Return the (x, y) coordinate for the center point of the cell that contains the specified text.  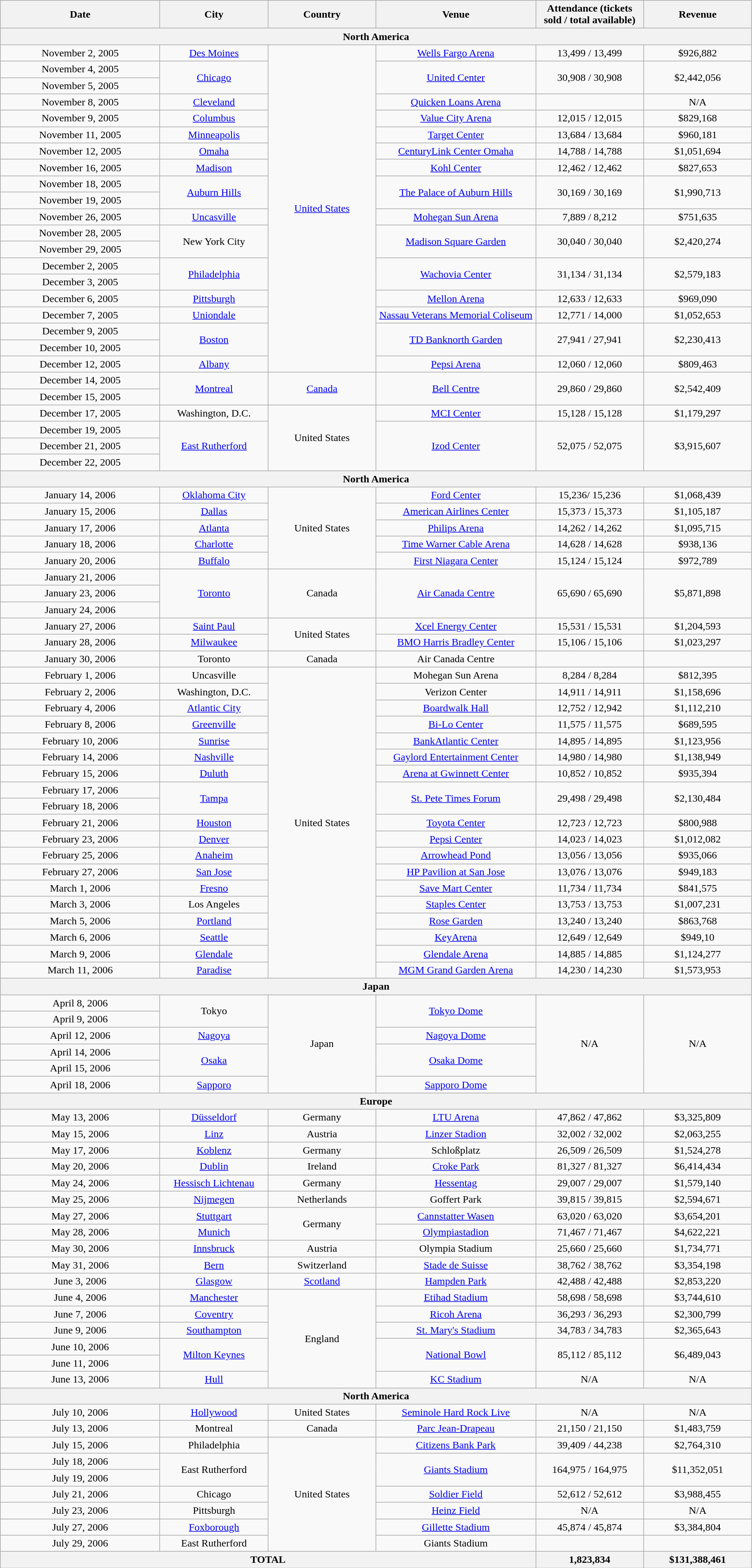
$1,095,715 (698, 528)
November 9, 2005 (80, 118)
$3,384,804 (698, 1527)
Arena at Gwinnett Center (456, 774)
May 20, 2006 (80, 1167)
Denver (214, 839)
$4,622,221 (698, 1232)
11,575 / 11,575 (589, 724)
December 2, 2005 (80, 266)
Staples Center (456, 904)
February 8, 2006 (80, 724)
February 10, 2006 (80, 741)
December 10, 2005 (80, 348)
36,293 / 36,293 (589, 1314)
Izod Center (456, 446)
47,862 / 47,862 (589, 1117)
$2,300,799 (698, 1314)
January 24, 2006 (80, 610)
December 14, 2005 (80, 380)
April 12, 2006 (80, 1036)
February 23, 2006 (80, 839)
$863,768 (698, 921)
Houston (214, 823)
Madison Square Garden (456, 241)
Coventry (214, 1314)
February 18, 2006 (80, 806)
$1,023,297 (698, 642)
29,860 / 29,860 (589, 389)
Venue (456, 15)
St. Mary's Stadium (456, 1330)
December 22, 2005 (80, 462)
12,015 / 12,015 (589, 118)
71,467 / 71,467 (589, 1232)
Linzer Stadion (456, 1134)
First Niagara Center (456, 561)
June 10, 2006 (80, 1347)
May 25, 2006 (80, 1199)
Dallas (214, 512)
April 9, 2006 (80, 1019)
Columbus (214, 118)
TOTAL (268, 1560)
Arrowhead Pond (456, 855)
June 3, 2006 (80, 1281)
CenturyLink Center Omaha (456, 151)
Philips Arena (456, 528)
July 10, 2006 (80, 1412)
$800,988 (698, 823)
$949,183 (698, 872)
November 18, 2005 (80, 184)
Wells Fargo Arena (456, 53)
$1,105,187 (698, 512)
$1,179,297 (698, 413)
November 2, 2005 (80, 53)
$1,990,713 (698, 192)
March 3, 2006 (80, 904)
$935,394 (698, 774)
November 16, 2005 (80, 167)
November 8, 2005 (80, 102)
Pepsi Center (456, 839)
$841,575 (698, 888)
39,815 / 39,815 (589, 1199)
Toyota Center (456, 823)
15,531 / 15,531 (589, 626)
November 19, 2005 (80, 200)
Sapporo Dome (456, 1085)
$960,181 (698, 135)
Country (322, 15)
Olympia Stadium (456, 1248)
$2,442,056 (698, 77)
Düsseldorf (214, 1117)
LTU Arena (456, 1117)
$829,168 (698, 118)
Value City Arena (456, 118)
New York City (214, 241)
May 17, 2006 (80, 1150)
15,124 / 15,124 (589, 561)
$1,012,082 (698, 839)
Glendale (214, 954)
Tokyo (214, 1011)
American Airlines Center (456, 512)
Date (80, 15)
$2,579,183 (698, 274)
May 13, 2006 (80, 1117)
July 21, 2006 (80, 1494)
14,980 / 14,980 (589, 757)
Target Center (456, 135)
MCI Center (456, 413)
$6,414,434 (698, 1167)
$1,138,949 (698, 757)
Quicken Loans Arena (456, 102)
City (214, 15)
85,112 / 85,112 (589, 1355)
December 19, 2005 (80, 429)
$1,483,759 (698, 1429)
13,056 / 13,056 (589, 855)
12,649 / 12,649 (589, 937)
Bi-Lo Center (456, 724)
Verizon Center (456, 691)
Pepsi Arena (456, 364)
July 29, 2006 (80, 1543)
14,788 / 14,788 (589, 151)
Heinz Field (456, 1510)
Glasgow (214, 1281)
Stuttgart (214, 1216)
Boston (214, 340)
13,076 / 13,076 (589, 872)
Madison (214, 167)
13,684 / 13,684 (589, 135)
30,040 / 30,040 (589, 241)
$3,744,610 (698, 1298)
Saint Paul (214, 626)
45,874 / 45,874 (589, 1527)
TD Banknorth Garden (456, 340)
Hessisch Lichtenau (214, 1183)
34,783 / 34,783 (589, 1330)
$1,524,278 (698, 1150)
January 17, 2006 (80, 528)
July 27, 2006 (80, 1527)
Portland (214, 921)
December 7, 2005 (80, 315)
Milton Keynes (214, 1355)
$3,988,455 (698, 1494)
$2,594,671 (698, 1199)
14,230 / 14,230 (589, 970)
Hampden Park (456, 1281)
January 18, 2006 (80, 544)
Atlanta (214, 528)
$2,420,274 (698, 241)
15,106 / 15,106 (589, 642)
November 26, 2005 (80, 216)
December 9, 2005 (80, 331)
Hull (214, 1380)
10,852 / 10,852 (589, 774)
November 28, 2005 (80, 233)
January 28, 2006 (80, 642)
12,462 / 12,462 (589, 167)
14,628 / 14,628 (589, 544)
Dublin (214, 1167)
June 7, 2006 (80, 1314)
Uniondale (214, 315)
$2,063,255 (698, 1134)
May 30, 2006 (80, 1248)
Tampa (214, 798)
February 17, 2006 (80, 790)
Koblenz (214, 1150)
KC Stadium (456, 1380)
Stade de Suisse (456, 1265)
58,698 / 58,698 (589, 1298)
February 14, 2006 (80, 757)
Glendale Arena (456, 954)
Croke Park (456, 1167)
June 4, 2006 (80, 1298)
$1,051,694 (698, 151)
Wachovia Center (456, 274)
29,498 / 29,498 (589, 798)
$2,365,643 (698, 1330)
12,060 / 12,060 (589, 364)
Hollywood (214, 1412)
Osaka (214, 1060)
Nashville (214, 757)
Ford Center (456, 495)
7,889 / 8,212 (589, 216)
November 5, 2005 (80, 86)
Olympiastadion (456, 1232)
February 4, 2006 (80, 708)
Gaylord Entertainment Center (456, 757)
January 30, 2006 (80, 659)
Xcel Energy Center (456, 626)
$1,124,277 (698, 954)
$2,230,413 (698, 340)
Scotland (322, 1281)
Kohl Center (456, 167)
Goffert Park (456, 1199)
Albany (214, 364)
25,660 / 25,660 (589, 1248)
Omaha (214, 151)
30,169 / 30,169 (589, 192)
July 13, 2006 (80, 1429)
Hessentag (456, 1183)
$949,10 (698, 937)
Revenue (698, 15)
$11,352,051 (698, 1469)
$2,130,484 (698, 798)
Soldier Field (456, 1494)
38,762 / 38,762 (589, 1265)
14,885 / 14,885 (589, 954)
February 27, 2006 (80, 872)
March 5, 2006 (80, 921)
Buffalo (214, 561)
$751,635 (698, 216)
$3,325,809 (698, 1117)
January 23, 2006 (80, 593)
Bell Centre (456, 389)
April 15, 2006 (80, 1068)
15,373 / 15,373 (589, 512)
April 14, 2006 (80, 1052)
Cleveland (214, 102)
63,020 / 63,020 (589, 1216)
Sapporo (214, 1085)
Europe (376, 1101)
San Jose (214, 872)
12,752 / 12,942 (589, 708)
March 11, 2006 (80, 970)
12,771 / 14,000 (589, 315)
November 12, 2005 (80, 151)
Schloßplatz (456, 1150)
Cannstatter Wasen (456, 1216)
Seattle (214, 937)
27,941 / 27,941 (589, 340)
January 21, 2006 (80, 577)
Paradise (214, 970)
November 4, 2005 (80, 69)
Gillette Stadium (456, 1527)
December 6, 2005 (80, 299)
Netherlands (322, 1199)
$2,764,310 (698, 1445)
$1,052,653 (698, 315)
April 18, 2006 (80, 1085)
February 2, 2006 (80, 691)
15,128 / 15,128 (589, 413)
Des Moines (214, 53)
29,007 / 29,007 (589, 1183)
21,150 / 21,150 (589, 1429)
$938,136 (698, 544)
Greenville (214, 724)
Attendance (tickets sold / total available) (589, 15)
February 15, 2006 (80, 774)
Linz (214, 1134)
Ricoh Arena (456, 1314)
January 15, 2006 (80, 512)
Los Angeles (214, 904)
$1,573,953 (698, 970)
$3,915,607 (698, 446)
December 17, 2005 (80, 413)
13,753 / 13,753 (589, 904)
March 1, 2006 (80, 888)
26,509 / 26,509 (589, 1150)
December 15, 2005 (80, 397)
Save Mart Center (456, 888)
14,911 / 14,911 (589, 691)
Anaheim (214, 855)
$1,158,696 (698, 691)
St. Pete Times Forum (456, 798)
Parc Jean-Drapeau (456, 1429)
$809,463 (698, 364)
Citizens Bank Park (456, 1445)
$969,090 (698, 299)
1,823,834 (589, 1560)
May 15, 2006 (80, 1134)
Southampton (214, 1330)
11,734 / 11,734 (589, 888)
$972,789 (698, 561)
13,499 / 13,499 (589, 53)
February 25, 2006 (80, 855)
Seminole Hard Rock Live (456, 1412)
Mellon Arena (456, 299)
Fresno (214, 888)
$827,653 (698, 167)
$2,853,220 (698, 1281)
14,262 / 14,262 (589, 528)
June 11, 2006 (80, 1363)
$1,007,231 (698, 904)
February 1, 2006 (80, 675)
Charlotte (214, 544)
$935,066 (698, 855)
$1,204,593 (698, 626)
Duluth (214, 774)
Sunrise (214, 741)
July 18, 2006 (80, 1461)
December 12, 2005 (80, 364)
$131,388,461 (698, 1560)
14,023 / 14,023 (589, 839)
KeyArena (456, 937)
Oklahoma City (214, 495)
Boardwalk Hall (456, 708)
BankAtlantic Center (456, 741)
42,488 / 42,488 (589, 1281)
United Center (456, 77)
Foxborough (214, 1527)
30,908 / 30,908 (589, 77)
65,690 / 65,690 (589, 593)
$926,882 (698, 53)
Tokyo Dome (456, 1011)
52,075 / 52,075 (589, 446)
13,240 / 13,240 (589, 921)
$1,112,210 (698, 708)
BMO Harris Bradley Center (456, 642)
Nassau Veterans Memorial Coliseum (456, 315)
8,284 / 8,284 (589, 675)
January 27, 2006 (80, 626)
March 9, 2006 (80, 954)
$6,489,043 (698, 1355)
The Palace of Auburn Hills (456, 192)
$689,595 (698, 724)
$1,123,956 (698, 741)
$812,395 (698, 675)
May 27, 2006 (80, 1216)
$5,871,898 (698, 593)
Etihad Stadium (456, 1298)
Milwaukee (214, 642)
May 31, 2006 (80, 1265)
52,612 / 52,612 (589, 1494)
MGM Grand Garden Arena (456, 970)
March 6, 2006 (80, 937)
June 9, 2006 (80, 1330)
Time Warner Cable Arena (456, 544)
81,327 / 81,327 (589, 1167)
April 8, 2006 (80, 1003)
164,975 / 164,975 (589, 1469)
June 13, 2006 (80, 1380)
32,002 / 32,002 (589, 1134)
$3,654,201 (698, 1216)
39,409 / 44,238 (589, 1445)
15,236/ 15,236 (589, 495)
Osaka Dome (456, 1060)
Auburn Hills (214, 192)
May 24, 2006 (80, 1183)
November 11, 2005 (80, 135)
Ireland (322, 1167)
Switzerland (322, 1265)
14,895 / 14,895 (589, 741)
Munich (214, 1232)
HP Pavilion at San Jose (456, 872)
31,134 / 31,134 (589, 274)
$2,542,409 (698, 389)
$1,068,439 (698, 495)
January 14, 2006 (80, 495)
12,723 / 12,723 (589, 823)
Nagoya (214, 1036)
Nijmegen (214, 1199)
Minneapolis (214, 135)
National Bowl (456, 1355)
Nagoya Dome (456, 1036)
December 3, 2005 (80, 282)
July 23, 2006 (80, 1510)
November 29, 2005 (80, 250)
$1,579,140 (698, 1183)
12,633 / 12,633 (589, 299)
Innsbruck (214, 1248)
Rose Garden (456, 921)
$1,734,771 (698, 1248)
$3,354,198 (698, 1265)
Atlantic City (214, 708)
England (322, 1339)
May 28, 2006 (80, 1232)
December 21, 2005 (80, 446)
Manchester (214, 1298)
February 21, 2006 (80, 823)
Bern (214, 1265)
January 20, 2006 (80, 561)
July 15, 2006 (80, 1445)
July 19, 2006 (80, 1478)
